Find where the given text appears and provide that cell's center as [X, Y] coordinate. 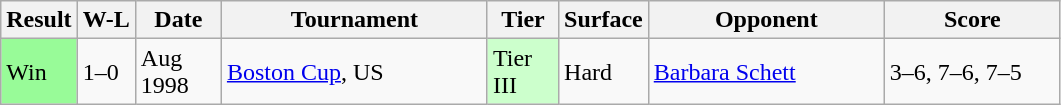
3–6, 7–6, 7–5 [972, 72]
Tier III [522, 72]
Win [39, 72]
Tier [522, 20]
Surface [604, 20]
Result [39, 20]
W-L [106, 20]
Opponent [766, 20]
Score [972, 20]
Date [178, 20]
Aug 1998 [178, 72]
Tournament [354, 20]
Barbara Schett [766, 72]
Hard [604, 72]
Boston Cup, US [354, 72]
1–0 [106, 72]
